Return the [X, Y] coordinate for the center point of the cell that contains the specified text.  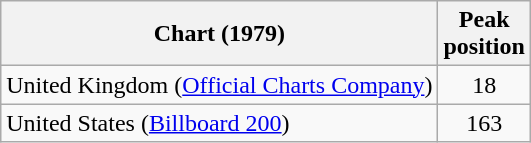
United Kingdom (Official Charts Company) [220, 85]
Peak position [484, 34]
163 [484, 123]
United States (Billboard 200) [220, 123]
Chart (1979) [220, 34]
18 [484, 85]
